From the cell containing the given text, extract its center point as (X, Y) coordinate. 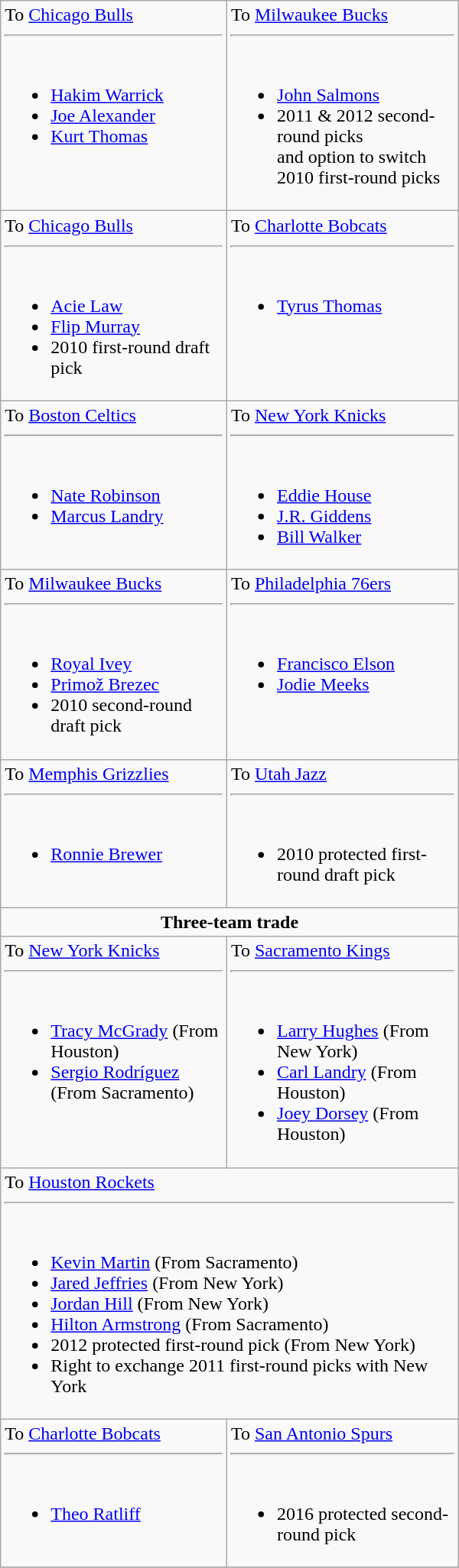
To Charlotte BobcatsTheo Ratliff (114, 1493)
Three-team trade (229, 922)
To Milwaukee BucksRoyal IveyPrimož Brezec2010 second-round draft pick (114, 664)
To Chicago BullsHakim WarrickJoe AlexanderKurt Thomas (114, 106)
To New York KnicksEddie HouseJ.R. GiddensBill Walker (343, 485)
To Memphis GrizzliesRonnie Brewer (114, 833)
To Utah Jazz2010 protected first-round draft pick (343, 833)
To Boston CelticsNate RobinsonMarcus Landry (114, 485)
To Charlotte BobcatsTyrus Thomas (343, 306)
To Milwaukee BucksJohn Salmons2011 & 2012 second-round picks and option to switch 2010 first-round picks (343, 106)
To Sacramento KingsLarry Hughes (From New York)Carl Landry (From Houston)Joey Dorsey (From Houston) (343, 1052)
To Philadelphia 76ersFrancisco ElsonJodie Meeks (343, 664)
To San Antonio Spurs2016 protected second-round pick (343, 1493)
To Chicago BullsAcie LawFlip Murray2010 first-round draft pick (114, 306)
To New York KnicksTracy McGrady (From Houston)Sergio Rodríguez (From Sacramento) (114, 1052)
